Scan for the cell matching the given text and deliver its (x, y) coordinate at center. 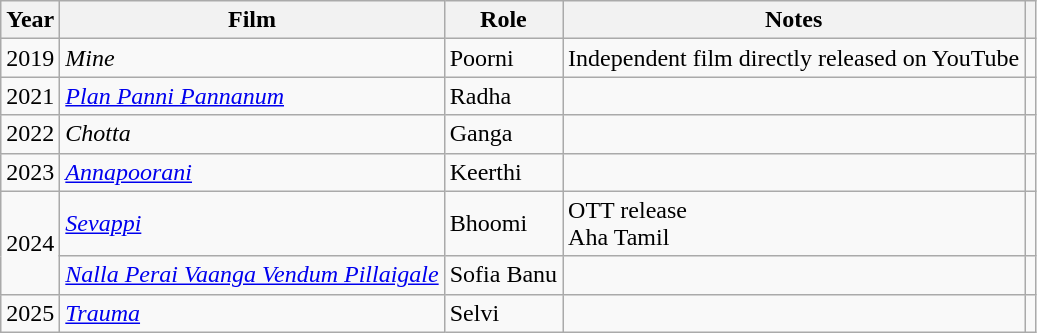
Annapoorani (252, 172)
2019 (30, 58)
Bhoomi (503, 224)
2023 (30, 172)
2025 (30, 313)
Independent film directly released on YouTube (794, 58)
Trauma (252, 313)
Chotta (252, 134)
Radha (503, 96)
OTT releaseAha Tamil (794, 224)
Keerthi (503, 172)
Mine (252, 58)
Year (30, 20)
Notes (794, 20)
2022 (30, 134)
Ganga (503, 134)
Selvi (503, 313)
Sevappi (252, 224)
Nalla Perai Vaanga Vendum Pillaigale (252, 275)
Poorni (503, 58)
Film (252, 20)
Role (503, 20)
2021 (30, 96)
2024 (30, 242)
Plan Panni Pannanum (252, 96)
Sofia Banu (503, 275)
